Scan for the cell matching the given text and deliver its (x, y) coordinate at center. 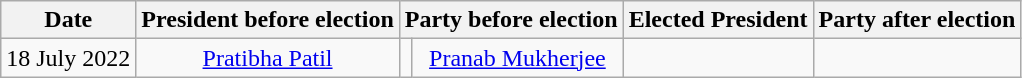
Pratibha Patil (268, 58)
Date (68, 20)
Party before election (511, 20)
Party after election (917, 20)
18 July 2022 (68, 58)
Elected President (718, 20)
President before election (268, 20)
Pranab Mukherjee (518, 58)
